Scan for the cell matching the given text and deliver its (X, Y) coordinate at center. 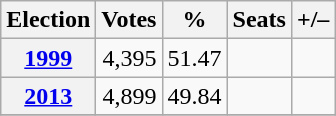
Election (48, 20)
Votes (129, 20)
51.47 (194, 58)
4,899 (129, 96)
% (194, 20)
+/– (312, 20)
2013 (48, 96)
Seats (259, 20)
4,395 (129, 58)
49.84 (194, 96)
1999 (48, 58)
